Pinpoint the cell where the given text exists, returning its [X, Y] midpoint coordinate. 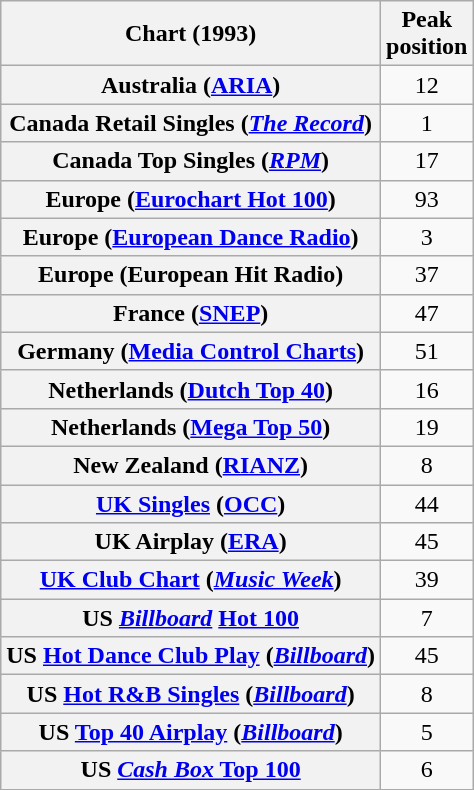
US Billboard Hot 100 [191, 618]
Germany (Media Control Charts) [191, 351]
UK Singles (OCC) [191, 503]
UK Airplay (ERA) [191, 542]
Europe (European Dance Radio) [191, 237]
5 [427, 732]
New Zealand (RIANZ) [191, 465]
Europe (European Hit Radio) [191, 275]
Peakposition [427, 34]
US Top 40 Airplay (Billboard) [191, 732]
37 [427, 275]
39 [427, 580]
Australia (ARIA) [191, 85]
1 [427, 123]
France (SNEP) [191, 313]
Netherlands (Mega Top 50) [191, 427]
6 [427, 770]
Canada Top Singles (RPM) [191, 161]
51 [427, 351]
US Hot Dance Club Play (Billboard) [191, 656]
44 [427, 503]
Europe (Eurochart Hot 100) [191, 199]
Netherlands (Dutch Top 40) [191, 389]
47 [427, 313]
US Cash Box Top 100 [191, 770]
US Hot R&B Singles (Billboard) [191, 694]
12 [427, 85]
16 [427, 389]
Chart (1993) [191, 34]
3 [427, 237]
17 [427, 161]
19 [427, 427]
7 [427, 618]
93 [427, 199]
Canada Retail Singles (The Record) [191, 123]
UK Club Chart (Music Week) [191, 580]
